For the text-containing cell, return its midpoint in [x, y] coordinate format. 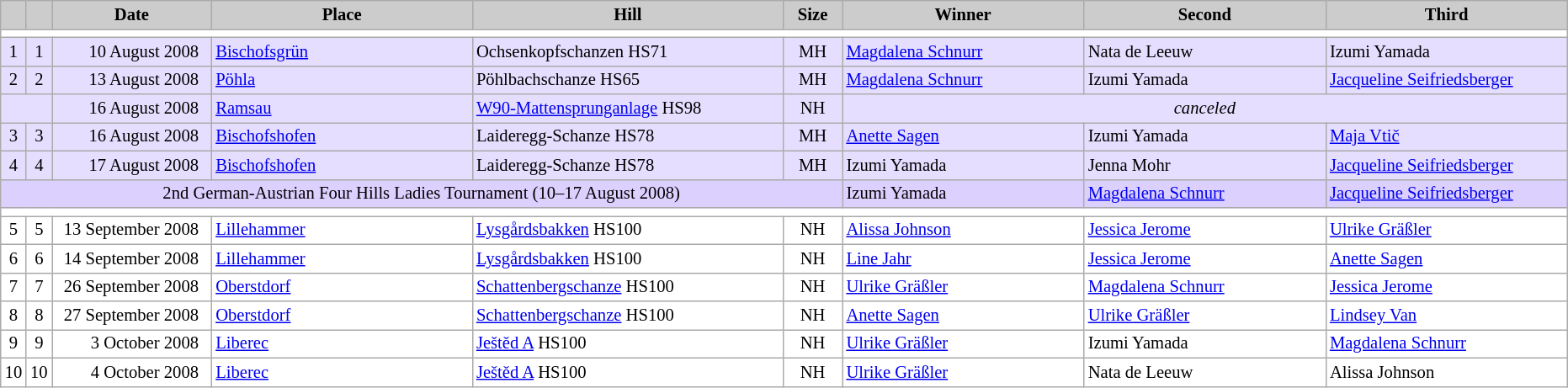
Jenna Mohr [1205, 165]
W90-Mattensprunganlage HS98 [628, 109]
10 August 2008 [132, 51]
Maja Vtič [1446, 136]
Bischofsgrün [342, 51]
Hill [628, 14]
14 September 2008 [132, 258]
Place [342, 14]
Size [813, 14]
Lindsey Van [1446, 316]
Pöhlbachschanze HS65 [628, 80]
13 August 2008 [132, 80]
Third [1446, 14]
26 September 2008 [132, 287]
Pöhla [342, 80]
Date [132, 14]
Ochsenkopfschanzen HS71 [628, 51]
3 October 2008 [132, 343]
canceled [1204, 109]
Ramsau [342, 109]
13 September 2008 [132, 230]
4 October 2008 [132, 372]
Second [1205, 14]
Winner [963, 14]
2nd German-Austrian Four Hills Ladies Tournament (10–17 August 2008) [422, 194]
27 September 2008 [132, 316]
17 August 2008 [132, 165]
Line Jahr [963, 258]
